Detect which cell encompasses the target text, then output its (X, Y) center coordinate. 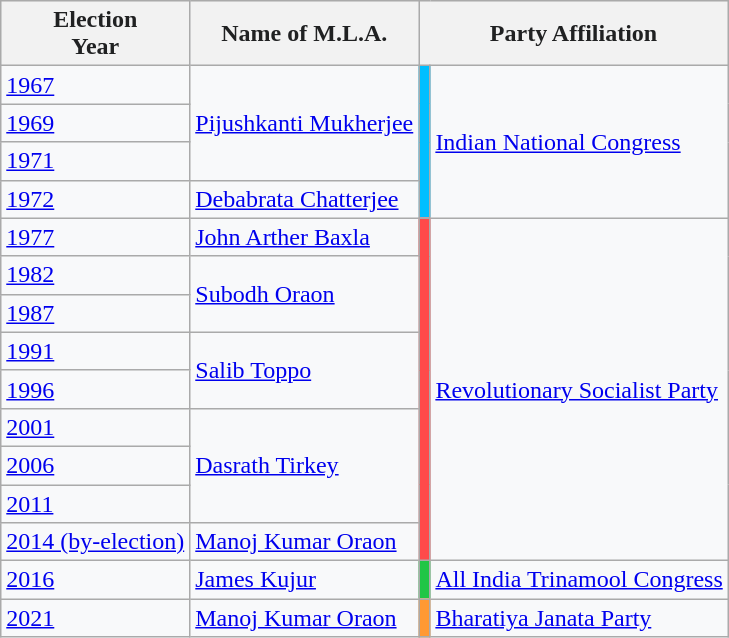
Indian National Congress (579, 142)
Revolutionary Socialist Party (579, 390)
Name of M.L.A. (304, 34)
1967 (96, 85)
1971 (96, 161)
2006 (96, 465)
Party Affiliation (574, 34)
2014 (by-election) (96, 542)
1972 (96, 199)
Pijushkanti Mukherjee (304, 123)
2011 (96, 503)
1987 (96, 313)
2016 (96, 580)
Dasrath Tirkey (304, 465)
1977 (96, 237)
1991 (96, 351)
John Arther Baxla (304, 237)
All India Trinamool Congress (579, 580)
Bharatiya Janata Party (579, 618)
2001 (96, 427)
1969 (96, 123)
2021 (96, 618)
Debabrata Chatterjee (304, 199)
James Kujur (304, 580)
1982 (96, 275)
Salib Toppo (304, 370)
1996 (96, 389)
ElectionYear (96, 34)
Subodh Oraon (304, 294)
